Locate the cell with the specified text and output its [x, y] center coordinate. 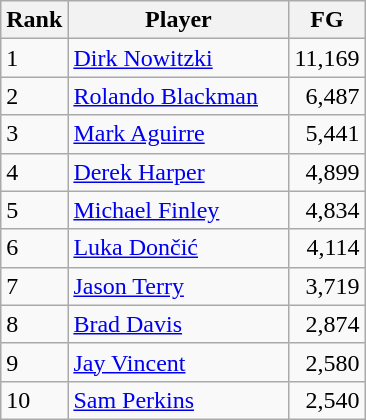
4 [34, 172]
FG [327, 20]
2,540 [327, 400]
Derek Harper [178, 172]
11,169 [327, 58]
Jay Vincent [178, 362]
7 [34, 286]
6 [34, 248]
Mark Aguirre [178, 134]
6,487 [327, 96]
5 [34, 210]
8 [34, 324]
Michael Finley [178, 210]
2,580 [327, 362]
Dirk Nowitzki [178, 58]
4,114 [327, 248]
2 [34, 96]
3,719 [327, 286]
2,874 [327, 324]
5,441 [327, 134]
4,899 [327, 172]
3 [34, 134]
Rolando Blackman [178, 96]
4,834 [327, 210]
10 [34, 400]
Luka Dončić [178, 248]
Player [178, 20]
9 [34, 362]
1 [34, 58]
Brad Davis [178, 324]
Rank [34, 20]
Jason Terry [178, 286]
Sam Perkins [178, 400]
